Scan for the cell matching the given text and deliver its (x, y) coordinate at center. 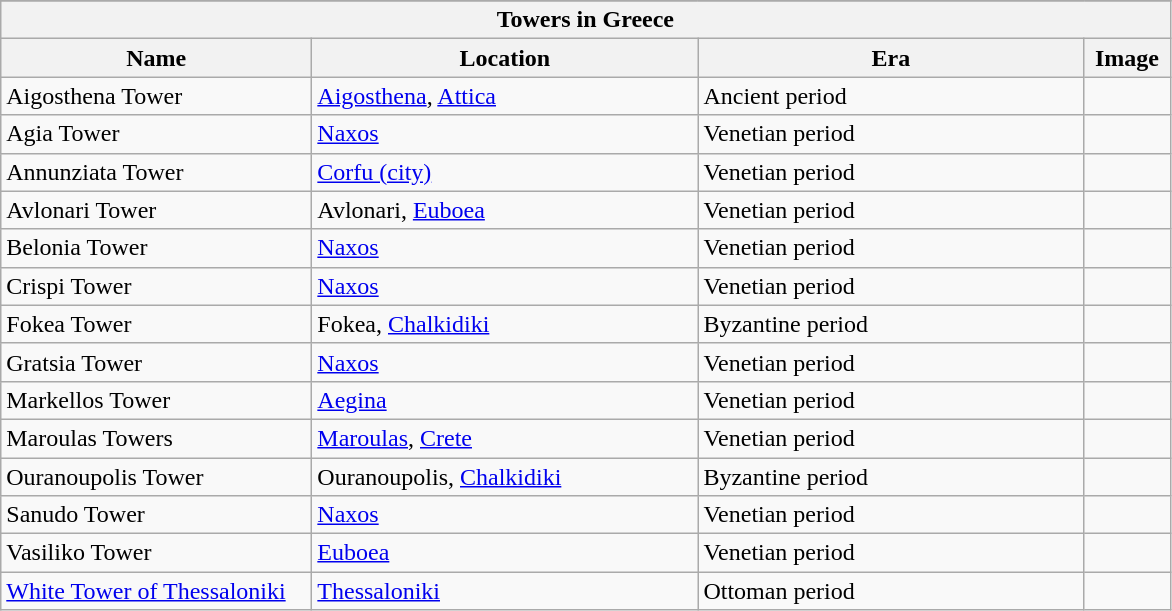
Ouranoupolis, Chalkidiki (505, 477)
Agia Tower (156, 134)
Crispi Tower (156, 286)
Ancient period (891, 96)
Towers in Greece (586, 20)
Gratsia Tower (156, 362)
Aigosthena Tower (156, 96)
Fokea, Chalkidiki (505, 324)
Ottoman period (891, 591)
Avlonari Tower (156, 210)
Vasiliko Tower (156, 553)
Name (156, 58)
Maroulas, Crete (505, 438)
Image (1127, 58)
Fokea Tower (156, 324)
Maroulas Towers (156, 438)
Aegina (505, 400)
Corfu (city) (505, 172)
Thessaloniki (505, 591)
Annunziata Tower (156, 172)
Era (891, 58)
Belonia Tower (156, 248)
Avlonari, Euboea (505, 210)
Sanudo Tower (156, 515)
Location (505, 58)
Aigosthena, Attica (505, 96)
Euboea (505, 553)
Markellos Tower (156, 400)
White Tower of Thessaloniki (156, 591)
Ouranoupolis Tower (156, 477)
